From the cell containing the given text, extract its center point as (x, y) coordinate. 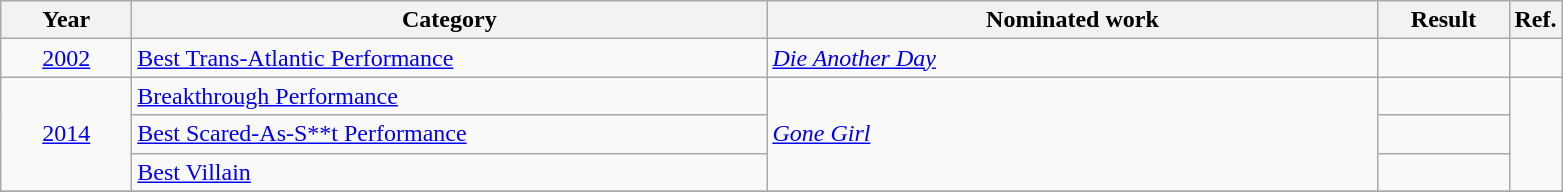
Category (450, 20)
Best Scared-As-S**t Performance (450, 134)
Ref. (1536, 20)
Breakthrough Performance (450, 96)
Best Trans-Atlantic Performance (450, 58)
2002 (66, 58)
Die Another Day (1072, 58)
Year (66, 20)
2014 (66, 134)
Gone Girl (1072, 134)
Best Villain (450, 172)
Result (1444, 20)
Nominated work (1072, 20)
